For the text-containing cell, return its midpoint in (x, y) coordinate format. 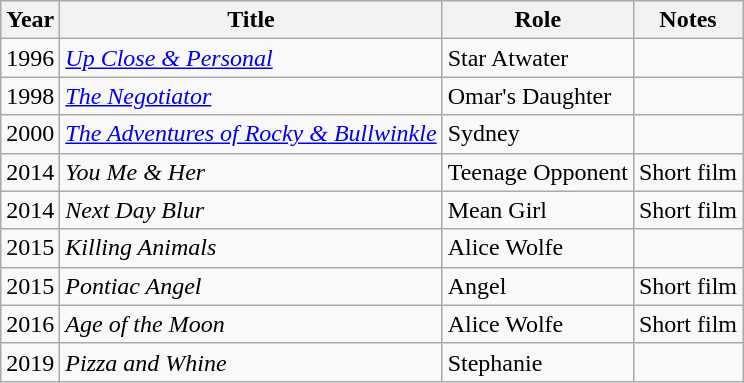
Year (30, 20)
You Me & Her (251, 172)
Omar's Daughter (538, 96)
The Adventures of Rocky & Bullwinkle (251, 134)
Sydney (538, 134)
Teenage Opponent (538, 172)
Stephanie (538, 362)
Next Day Blur (251, 210)
The Negotiator (251, 96)
Notes (688, 20)
Title (251, 20)
2016 (30, 324)
Angel (538, 286)
1996 (30, 58)
Pizza and Whine (251, 362)
Age of the Moon (251, 324)
Up Close & Personal (251, 58)
Pontiac Angel (251, 286)
Role (538, 20)
2000 (30, 134)
Mean Girl (538, 210)
Killing Animals (251, 248)
1998 (30, 96)
Star Atwater (538, 58)
2019 (30, 362)
